Capture the cell that displays the provided text and extract its [x, y] central coordinate. 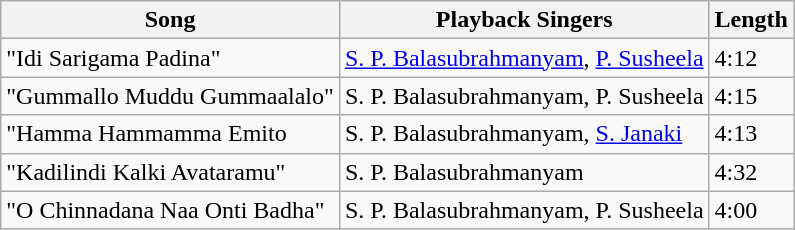
S. P. Balasubrahmanyam [524, 172]
4:12 [751, 58]
4:32 [751, 172]
Playback Singers [524, 20]
Song [170, 20]
"Gummallo Muddu Gummaalalo" [170, 96]
"Kadilindi Kalki Avataramu" [170, 172]
"O Chinnadana Naa Onti Badha" [170, 210]
4:00 [751, 210]
"Idi Sarigama Padina" [170, 58]
"Hamma Hammamma Emito [170, 134]
4:15 [751, 96]
4:13 [751, 134]
Length [751, 20]
S. P. Balasubrahmanyam, S. Janaki [524, 134]
